Search for the cell housing the specified text and yield its (X, Y) center coordinate. 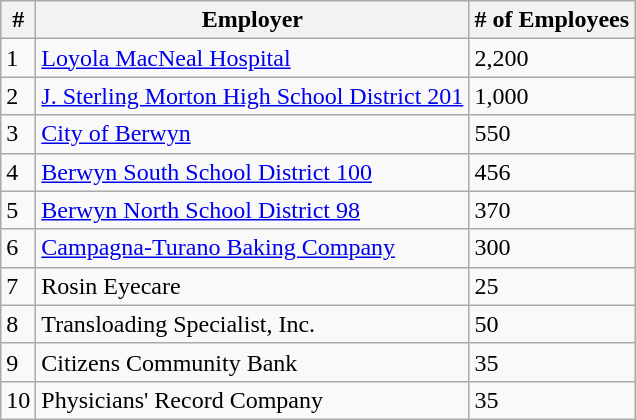
8 (18, 324)
50 (552, 324)
# (18, 20)
456 (552, 172)
Rosin Eyecare (252, 286)
5 (18, 210)
300 (552, 248)
9 (18, 362)
25 (552, 286)
J. Sterling Morton High School District 201 (252, 96)
Berwyn South School District 100 (252, 172)
Employer (252, 20)
2 (18, 96)
Loyola MacNeal Hospital (252, 58)
10 (18, 400)
Transloading Specialist, Inc. (252, 324)
7 (18, 286)
Campagna-Turano Baking Company (252, 248)
550 (552, 134)
Citizens Community Bank (252, 362)
2,200 (552, 58)
1 (18, 58)
Physicians' Record Company (252, 400)
370 (552, 210)
1,000 (552, 96)
4 (18, 172)
3 (18, 134)
6 (18, 248)
City of Berwyn (252, 134)
# of Employees (552, 20)
Berwyn North School District 98 (252, 210)
